Capture the cell that displays the provided text and extract its [x, y] central coordinate. 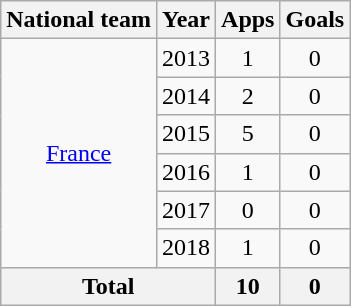
2014 [186, 96]
Apps [248, 20]
2015 [186, 134]
2017 [186, 210]
National team [79, 20]
2016 [186, 172]
France [79, 153]
Year [186, 20]
Total [108, 286]
2018 [186, 248]
2013 [186, 58]
2 [248, 96]
10 [248, 286]
5 [248, 134]
Goals [315, 20]
